For the text-containing cell, return its midpoint in [x, y] coordinate format. 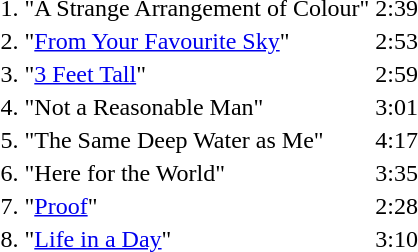
"3 Feet Tall" [197, 74]
"Here for the World" [197, 173]
"Not a Reasonable Man" [197, 107]
"From Your Favourite Sky" [197, 41]
"Proof" [197, 206]
"The Same Deep Water as Me" [197, 140]
